From the cell containing the given text, extract its center point as [X, Y] coordinate. 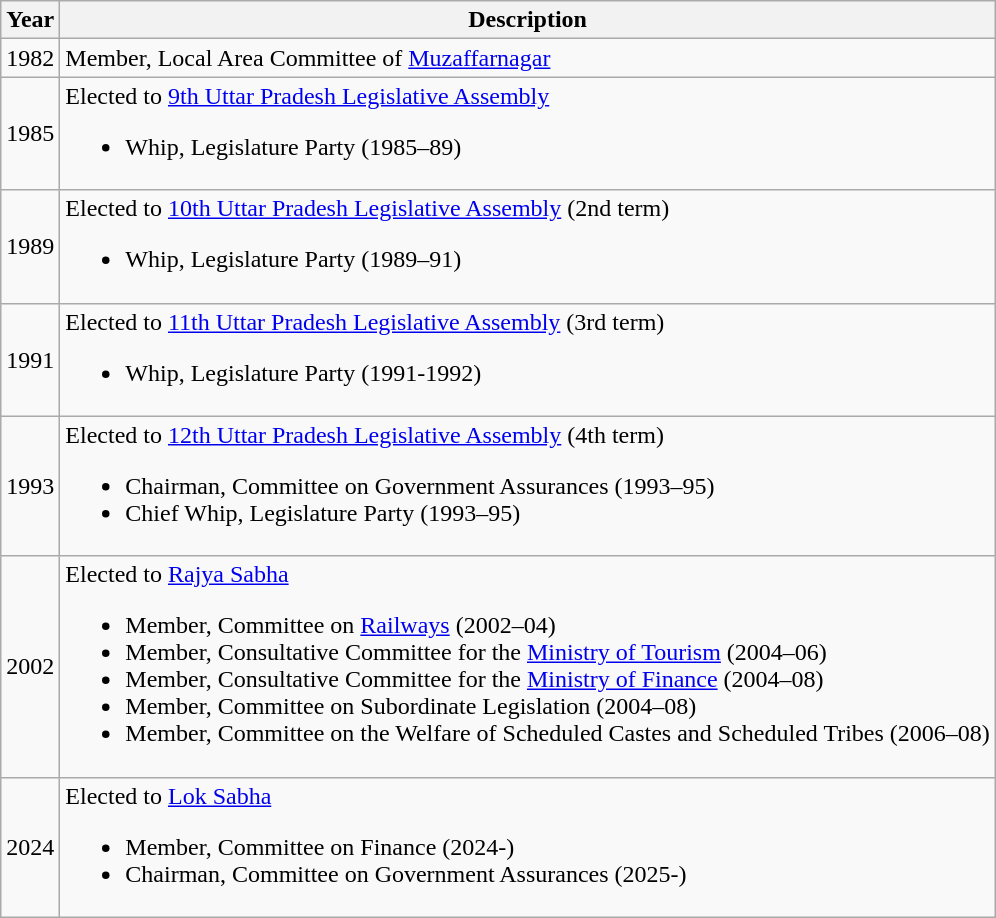
2002 [30, 666]
Description [528, 20]
Elected to 11th Uttar Pradesh Legislative Assembly (3rd term)Whip, Legislature Party (1991-1992) [528, 360]
2024 [30, 847]
Elected to 10th Uttar Pradesh Legislative Assembly (2nd term)Whip, Legislature Party (1989–91) [528, 246]
Elected to Lok SabhaMember, Committee on Finance (2024-)Chairman, Committee on Government Assurances (2025-) [528, 847]
1985 [30, 134]
Year [30, 20]
1982 [30, 58]
Elected to 9th Uttar Pradesh Legislative AssemblyWhip, Legislature Party (1985–89) [528, 134]
1989 [30, 246]
1991 [30, 360]
Member, Local Area Committee of Muzaffarnagar [528, 58]
1993 [30, 486]
